Pinpoint the cell where the given text exists, returning its (X, Y) midpoint coordinate. 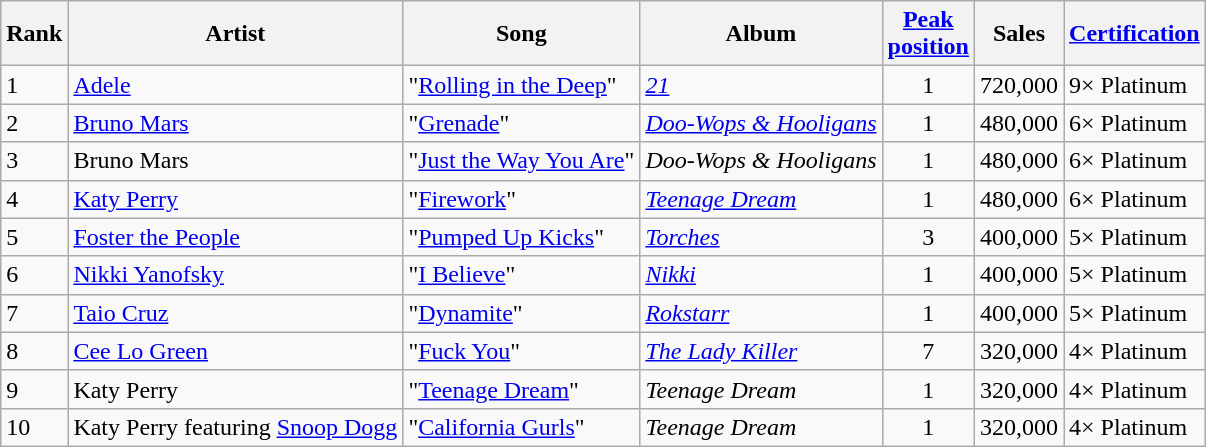
Nikki (761, 275)
"Teenage Dream" (522, 389)
Artist (236, 34)
Certification (1135, 34)
2 (34, 123)
Taio Cruz (236, 313)
"I Believe" (522, 275)
Foster the People (236, 237)
"Just the Way You Are" (522, 161)
Rank (34, 34)
Rokstarr (761, 313)
Sales (1018, 34)
9× Platinum (1135, 85)
"Rolling in the Deep" (522, 85)
Song (522, 34)
The Lady Killer (761, 351)
720,000 (1018, 85)
"Grenade" (522, 123)
10 (34, 427)
"California Gurls" (522, 427)
8 (34, 351)
21 (761, 85)
Album (761, 34)
Nikki Yanofsky (236, 275)
Katy Perry featuring Snoop Dogg (236, 427)
"Dynamite" (522, 313)
Cee Lo Green (236, 351)
6 (34, 275)
Peakposition (928, 34)
5 (34, 237)
Torches (761, 237)
"Pumped Up Kicks" (522, 237)
"Firework" (522, 199)
"Fuck You" (522, 351)
9 (34, 389)
Adele (236, 85)
4 (34, 199)
